Return (x, y) of the center of cell containing provided text 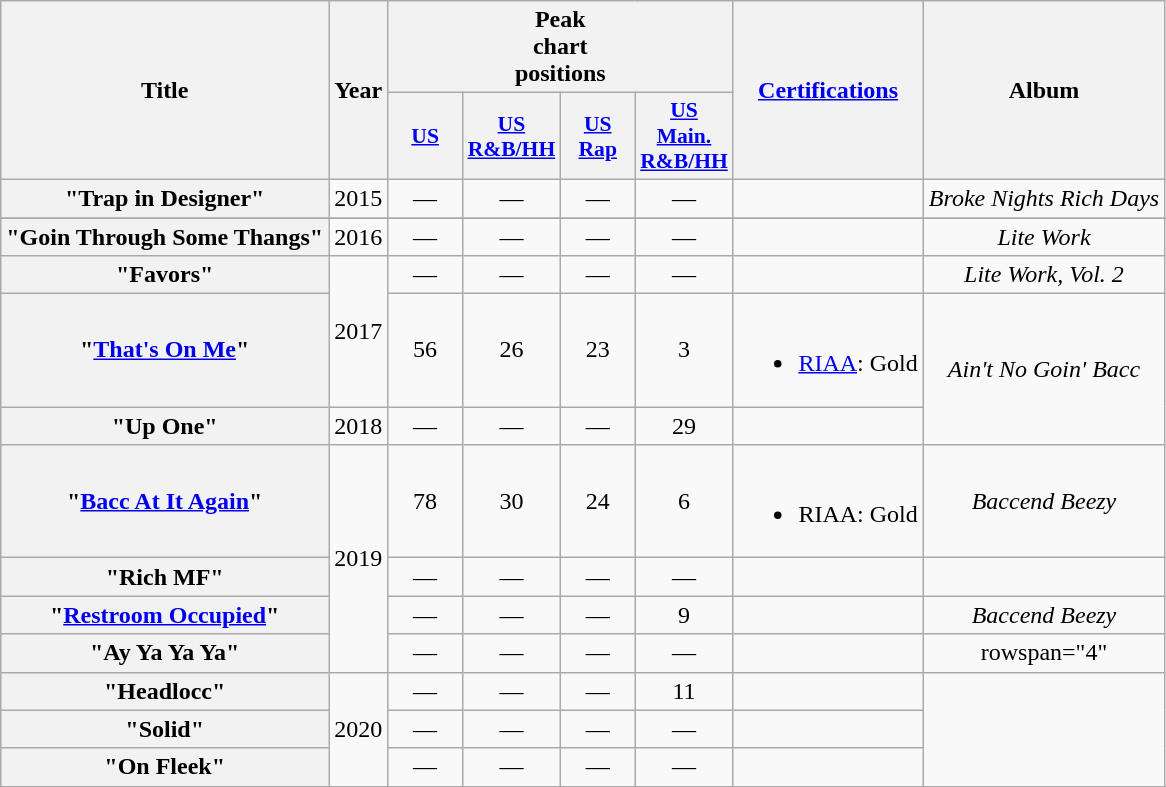
11 (684, 691)
"That's On Me" (165, 350)
Title (165, 90)
2020 (358, 729)
26 (512, 350)
9 (684, 615)
2016 (358, 237)
56 (426, 350)
Album (1044, 90)
2019 (358, 558)
"Ay Ya Ya Ya" (165, 653)
USR&B/HH (512, 136)
"Headlocc" (165, 691)
24 (598, 502)
"Goin Through Some Thangs" (165, 237)
"Up One" (165, 426)
6 (684, 502)
29 (684, 426)
30 (512, 502)
23 (598, 350)
3 (684, 350)
"Favors" (165, 275)
rowspan="4" (1044, 653)
2017 (358, 332)
"Rich MF" (165, 577)
Lite Work, Vol. 2 (1044, 275)
Peakchartpositions (560, 47)
Year (358, 90)
USMain.R&B/HH (684, 136)
"Restroom Occupied" (165, 615)
78 (426, 502)
Certifications (828, 90)
2015 (358, 198)
USRap (598, 136)
"Bacc At It Again" (165, 502)
"On Fleek" (165, 767)
"Trap in Designer" (165, 198)
2018 (358, 426)
"Solid" (165, 729)
Lite Work (1044, 237)
Ain't No Goin' Bacc (1044, 370)
Broke Nights Rich Days (1044, 198)
US (426, 136)
